Provide the (x, y) coordinate of the cell's center where the given text is located.  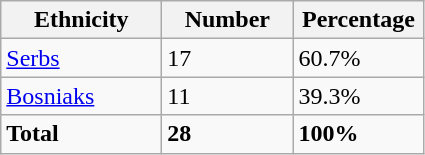
Serbs (82, 58)
Bosniaks (82, 96)
Percentage (358, 20)
28 (228, 134)
Total (82, 134)
60.7% (358, 58)
39.3% (358, 96)
Ethnicity (82, 20)
17 (228, 58)
100% (358, 134)
11 (228, 96)
Number (228, 20)
